Output the (X, Y) coordinate of the center of the cell containing the given text.  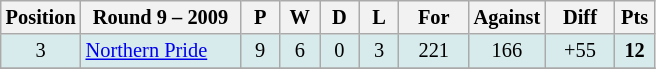
221 (434, 51)
P (260, 17)
Round 9 – 2009 (161, 17)
+55 (580, 51)
0 (340, 51)
6 (300, 51)
W (300, 17)
12 (635, 51)
D (340, 17)
166 (508, 51)
For (434, 17)
Diff (580, 17)
Pts (635, 17)
Northern Pride (161, 51)
Position (41, 17)
L (379, 17)
9 (260, 51)
Against (508, 17)
